Pinpoint the cell where the given text exists, returning its (X, Y) midpoint coordinate. 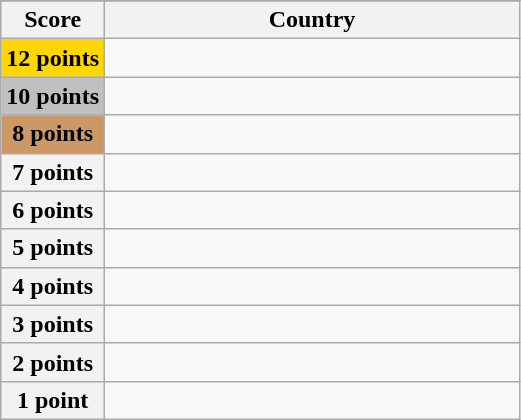
Country (312, 20)
10 points (53, 96)
7 points (53, 172)
2 points (53, 362)
8 points (53, 134)
4 points (53, 286)
6 points (53, 210)
5 points (53, 248)
1 point (53, 400)
3 points (53, 324)
Score (53, 20)
12 points (53, 58)
